Return the [X, Y] coordinate for the center point of the cell that contains the specified text.  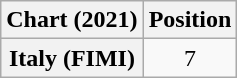
Chart (2021) [72, 20]
Italy (FIMI) [72, 58]
Position [190, 20]
7 [190, 58]
